Output the [X, Y] coordinate of the center of the cell containing the given text.  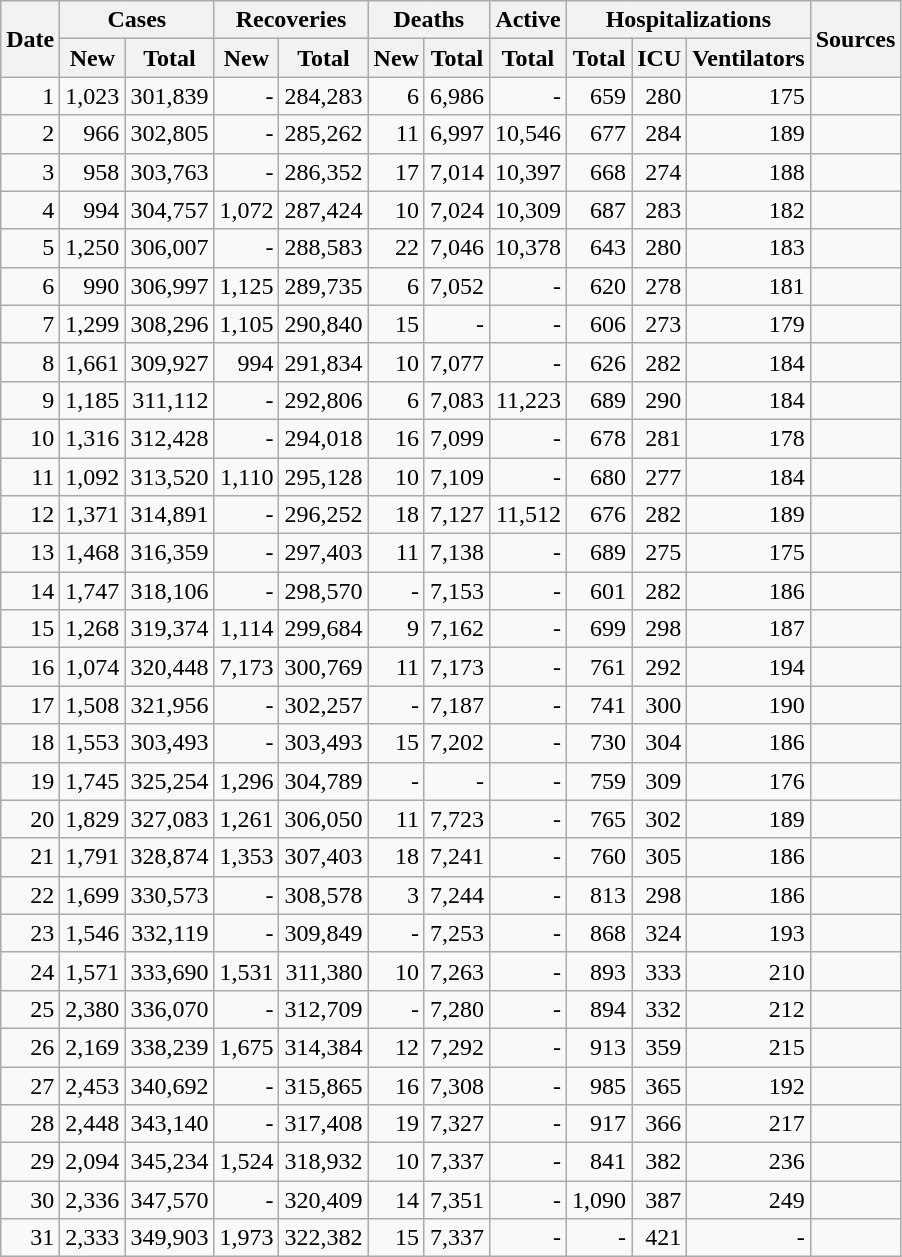
Deaths [428, 20]
1,072 [246, 210]
601 [600, 591]
687 [600, 210]
303,763 [170, 172]
958 [92, 172]
1,268 [92, 629]
277 [660, 477]
985 [600, 1085]
308,296 [170, 324]
333 [660, 971]
300,769 [324, 667]
178 [749, 438]
1,185 [92, 400]
343,140 [170, 1124]
320,409 [324, 1200]
308,578 [324, 895]
21 [30, 857]
309,849 [324, 933]
1,524 [246, 1162]
26 [30, 1047]
7,263 [456, 971]
1,661 [92, 362]
291,834 [324, 362]
309,927 [170, 362]
328,874 [170, 857]
345,234 [170, 1162]
620 [600, 286]
606 [600, 324]
10,397 [528, 172]
5 [30, 248]
300 [660, 705]
183 [749, 248]
307,403 [324, 857]
304,789 [324, 781]
194 [749, 667]
1,468 [92, 553]
315,865 [324, 1085]
1,110 [246, 477]
324 [660, 933]
312,709 [324, 1009]
347,570 [170, 1200]
287,424 [324, 210]
893 [600, 971]
10,546 [528, 134]
179 [749, 324]
7,153 [456, 591]
302,805 [170, 134]
626 [600, 362]
349,903 [170, 1238]
699 [600, 629]
7,244 [456, 895]
215 [749, 1047]
187 [749, 629]
176 [749, 781]
1,571 [92, 971]
320,448 [170, 667]
Ventilators [749, 58]
917 [600, 1124]
299,684 [324, 629]
1,747 [92, 591]
332 [660, 1009]
7,077 [456, 362]
318,106 [170, 591]
290 [660, 400]
273 [660, 324]
7,280 [456, 1009]
387 [660, 1200]
284,283 [324, 96]
7,327 [456, 1124]
314,891 [170, 515]
7,083 [456, 400]
1,699 [92, 895]
1,261 [246, 819]
7,187 [456, 705]
7,138 [456, 553]
Recoveries [291, 20]
249 [749, 1200]
29 [30, 1162]
182 [749, 210]
31 [30, 1238]
1,299 [92, 324]
1,973 [246, 1238]
761 [600, 667]
643 [600, 248]
659 [600, 96]
306,050 [324, 819]
680 [600, 477]
813 [600, 895]
7,292 [456, 1047]
28 [30, 1124]
309 [660, 781]
7,351 [456, 1200]
305 [660, 857]
1,508 [92, 705]
292,806 [324, 400]
1,371 [92, 515]
2,169 [92, 1047]
1,090 [600, 1200]
759 [600, 781]
7,024 [456, 210]
1,553 [92, 743]
20 [30, 819]
ICU [660, 58]
6,997 [456, 134]
23 [30, 933]
275 [660, 553]
421 [660, 1238]
1,791 [92, 857]
27 [30, 1085]
298,570 [324, 591]
6,986 [456, 96]
306,007 [170, 248]
359 [660, 1047]
322,382 [324, 1238]
2,336 [92, 1200]
292 [660, 667]
330,573 [170, 895]
894 [600, 1009]
7,046 [456, 248]
1,829 [92, 819]
289,735 [324, 286]
Date [30, 39]
4 [30, 210]
1,250 [92, 248]
10,378 [528, 248]
1,105 [246, 324]
1,546 [92, 933]
274 [660, 172]
841 [600, 1162]
Sources [856, 39]
Active [528, 20]
730 [600, 743]
236 [749, 1162]
188 [749, 172]
1,531 [246, 971]
11,223 [528, 400]
181 [749, 286]
7,109 [456, 477]
325,254 [170, 781]
741 [600, 705]
7,127 [456, 515]
314,384 [324, 1047]
313,520 [170, 477]
278 [660, 286]
193 [749, 933]
192 [749, 1085]
7,052 [456, 286]
13 [30, 553]
281 [660, 438]
365 [660, 1085]
7,202 [456, 743]
678 [600, 438]
7 [30, 324]
2,094 [92, 1162]
366 [660, 1124]
382 [660, 1162]
288,583 [324, 248]
966 [92, 134]
1,092 [92, 477]
306,997 [170, 286]
1,675 [246, 1047]
317,408 [324, 1124]
7,162 [456, 629]
7,099 [456, 438]
284 [660, 134]
677 [600, 134]
1,125 [246, 286]
2,333 [92, 1238]
Cases [137, 20]
311,380 [324, 971]
2,453 [92, 1085]
7,014 [456, 172]
190 [749, 705]
8 [30, 362]
25 [30, 1009]
285,262 [324, 134]
868 [600, 933]
301,839 [170, 96]
990 [92, 286]
Hospitalizations [689, 20]
319,374 [170, 629]
1,353 [246, 857]
304 [660, 743]
1,745 [92, 781]
913 [600, 1047]
312,428 [170, 438]
2,380 [92, 1009]
295,128 [324, 477]
336,070 [170, 1009]
338,239 [170, 1047]
11,512 [528, 515]
10,309 [528, 210]
668 [600, 172]
286,352 [324, 172]
676 [600, 515]
765 [600, 819]
760 [600, 857]
2 [30, 134]
24 [30, 971]
327,083 [170, 819]
333,690 [170, 971]
304,757 [170, 210]
290,840 [324, 324]
283 [660, 210]
294,018 [324, 438]
7,253 [456, 933]
7,723 [456, 819]
297,403 [324, 553]
1,316 [92, 438]
1 [30, 96]
212 [749, 1009]
217 [749, 1124]
1,114 [246, 629]
321,956 [170, 705]
7,308 [456, 1085]
318,932 [324, 1162]
2,448 [92, 1124]
340,692 [170, 1085]
1,296 [246, 781]
332,119 [170, 933]
311,112 [170, 400]
1,023 [92, 96]
302,257 [324, 705]
296,252 [324, 515]
7,241 [456, 857]
316,359 [170, 553]
1,074 [92, 667]
302 [660, 819]
30 [30, 1200]
210 [749, 971]
